From the cell containing the given text, extract its center point as (x, y) coordinate. 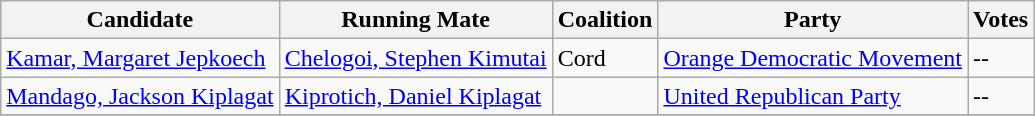
Party (813, 20)
United Republican Party (813, 96)
Cord (605, 58)
Mandago, Jackson Kiplagat (140, 96)
Votes (1001, 20)
Candidate (140, 20)
Orange Democratic Movement (813, 58)
Running Mate (416, 20)
Kiprotich, Daniel Kiplagat (416, 96)
Kamar, Margaret Jepkoech (140, 58)
Coalition (605, 20)
Chelogoi, Stephen Kimutai (416, 58)
